Return (X, Y) of the center of cell containing provided text 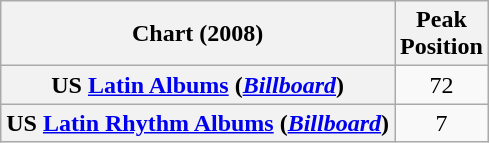
US Latin Rhythm Albums (Billboard) (198, 123)
7 (442, 123)
72 (442, 85)
Chart (2008) (198, 34)
US Latin Albums (Billboard) (198, 85)
Peak Position (442, 34)
